Detect which cell encompasses the target text, then output its [X, Y] center coordinate. 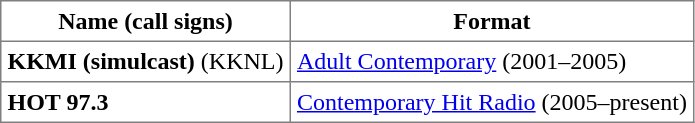
HOT 97.3 [146, 102]
KKMI (simulcast) (KKNL) [146, 61]
Name (call signs) [146, 21]
Format [492, 21]
Adult Contemporary (2001–2005) [492, 61]
Contemporary Hit Radio (2005–present) [492, 102]
